Provide the [X, Y] coordinate of the cell's center where the given text is located.  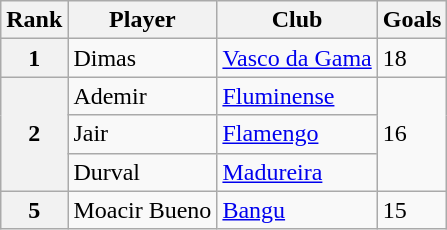
Rank [34, 20]
Madureira [297, 172]
Durval [142, 172]
18 [412, 58]
Ademir [142, 96]
Dimas [142, 58]
5 [34, 210]
15 [412, 210]
Moacir Bueno [142, 210]
1 [34, 58]
Flamengo [297, 134]
Player [142, 20]
Fluminense [297, 96]
Goals [412, 20]
Vasco da Gama [297, 58]
16 [412, 134]
Club [297, 20]
Jair [142, 134]
2 [34, 134]
Bangu [297, 210]
